Capture the cell that displays the provided text and extract its [X, Y] central coordinate. 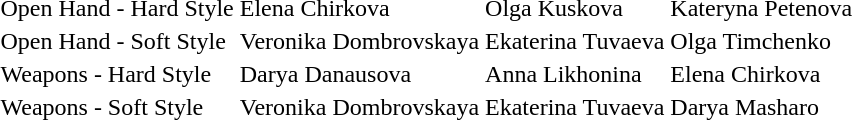
Ekaterina Tuvaeva [575, 41]
Anna Likhonina [575, 74]
Veronika Dombrovskaya [359, 41]
Darya Danausova [359, 74]
